Provide the (x, y) coordinate of the cell's center where the given text is located.  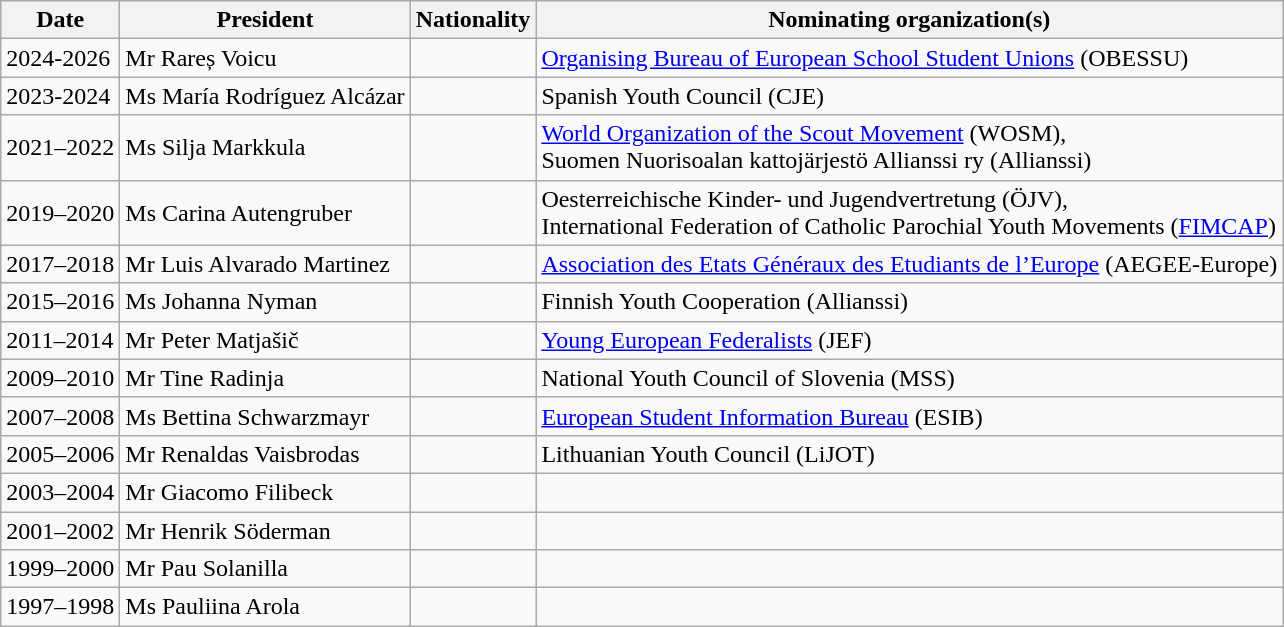
President (265, 20)
European Student Information Bureau (ESIB) (910, 416)
2015–2016 (60, 302)
Oesterreichische Kinder- und Jugendvertretung (ÖJV), International Federation of Catholic Parochial Youth Movements (FIMCAP) (910, 212)
Young European Federalists (JEF) (910, 340)
Lithuanian Youth Council (LiJOT) (910, 454)
2024-2026 (60, 58)
World Organization of the Scout Movement (WOSM), Suomen Nuorisoalan kattojärjestö Allianssi ry (Allianssi) (910, 148)
2007–2008 (60, 416)
2009–2010 (60, 378)
Mr Renaldas Vaisbrodas (265, 454)
Ms Silja Markkula (265, 148)
Nationality (473, 20)
Mr Rareș Voicu (265, 58)
Ms María Rodríguez Alcázar (265, 96)
2011–2014 (60, 340)
Date (60, 20)
Ms Pauliina Arola (265, 607)
Mr Peter Matjašič (265, 340)
Mr Henrik Söderman (265, 531)
2001–2002 (60, 531)
Mr Pau Solanilla (265, 569)
2023-2024 (60, 96)
2005–2006 (60, 454)
Association des Etats Généraux des Etudiants de l’Europe (AEGEE-Europe) (910, 264)
Ms Carina Autengruber (265, 212)
1999–2000 (60, 569)
Ms Bettina Schwarzmayr (265, 416)
2003–2004 (60, 492)
Mr Giacomo Filibeck (265, 492)
Mr Luis Alvarado Martinez (265, 264)
Nominating organization(s) (910, 20)
2019–2020 (60, 212)
2017–2018 (60, 264)
1997–1998 (60, 607)
Organising Bureau of European School Student Unions (OBESSU) (910, 58)
2021–2022 (60, 148)
Finnish Youth Cooperation (Allianssi) (910, 302)
Spanish Youth Council (CJE) (910, 96)
Mr Tine Radinja (265, 378)
National Youth Council of Slovenia (MSS) (910, 378)
Ms Johanna Nyman (265, 302)
